Return the [X, Y] coordinate for the center point of the cell that contains the specified text.  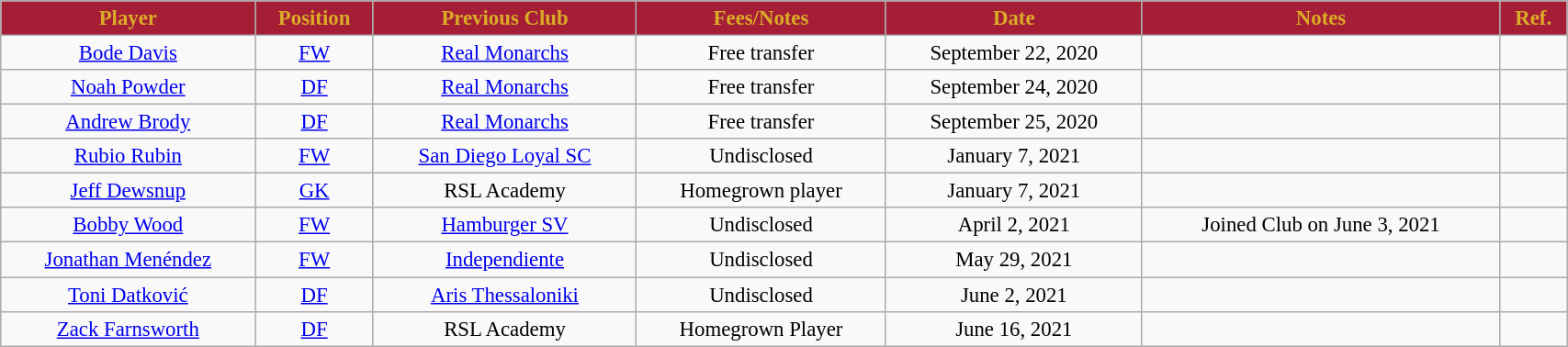
Position [314, 18]
Toni Datković [129, 295]
Jonathan Menéndez [129, 260]
September 24, 2020 [1014, 87]
Independiente [504, 260]
Homegrown Player [761, 329]
Aris Thessaloniki [504, 295]
Rubio Rubin [129, 156]
Joined Club on June 3, 2021 [1321, 225]
Date [1014, 18]
Zack Farnsworth [129, 329]
Fees/Notes [761, 18]
Homegrown player [761, 191]
May 29, 2021 [1014, 260]
September 22, 2020 [1014, 53]
June 2, 2021 [1014, 295]
San Diego Loyal SC [504, 156]
Andrew Brody [129, 122]
GK [314, 191]
Ref. [1534, 18]
Bobby Wood [129, 225]
June 16, 2021 [1014, 329]
Previous Club [504, 18]
September 25, 2020 [1014, 122]
Jeff Dewsnup [129, 191]
Hamburger SV [504, 225]
Notes [1321, 18]
Noah Powder [129, 87]
April 2, 2021 [1014, 225]
Bode Davis [129, 53]
Player [129, 18]
